Pinpoint the cell where the given text exists, returning its [X, Y] midpoint coordinate. 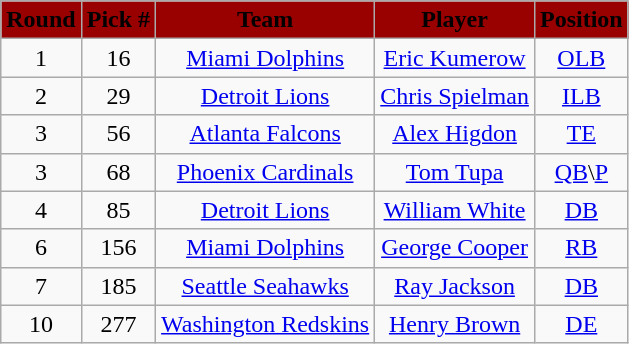
185 [118, 286]
William White [455, 210]
68 [118, 172]
Washington Redskins [266, 324]
Henry Brown [455, 324]
1 [41, 58]
Position [581, 20]
Alex Higdon [455, 134]
TE [581, 134]
Chris Spielman [455, 96]
Team [266, 20]
Tom Tupa [455, 172]
Player [455, 20]
Eric Kumerow [455, 58]
ILB [581, 96]
4 [41, 210]
QB\P [581, 172]
29 [118, 96]
Seattle Seahawks [266, 286]
George Cooper [455, 248]
10 [41, 324]
OLB [581, 58]
2 [41, 96]
6 [41, 248]
56 [118, 134]
Round [41, 20]
RB [581, 248]
Pick # [118, 20]
156 [118, 248]
7 [41, 286]
16 [118, 58]
Ray Jackson [455, 286]
277 [118, 324]
Atlanta Falcons [266, 134]
DE [581, 324]
Phoenix Cardinals [266, 172]
85 [118, 210]
